Determine the (x, y) coordinate at the center of the cell enclosing the given text.  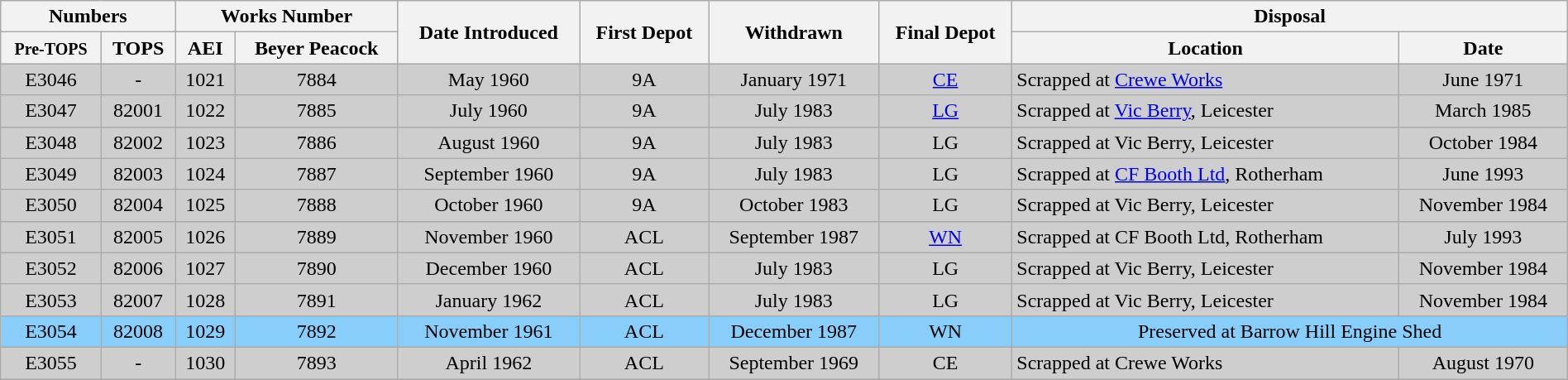
82004 (138, 205)
82005 (138, 237)
Works Number (286, 17)
7891 (316, 300)
July 1993 (1483, 237)
E3054 (51, 331)
October 1984 (1483, 142)
January 1962 (489, 300)
1029 (205, 331)
E3048 (51, 142)
82007 (138, 300)
Preserved at Barrow Hill Engine Shed (1290, 331)
Withdrawn (794, 32)
E3047 (51, 111)
October 1983 (794, 205)
July 1960 (489, 111)
7887 (316, 174)
1023 (205, 142)
September 1987 (794, 237)
March 1985 (1483, 111)
April 1962 (489, 363)
E3051 (51, 237)
October 1960 (489, 205)
82002 (138, 142)
January 1971 (794, 79)
AEI (205, 48)
82008 (138, 331)
82006 (138, 268)
1028 (205, 300)
December 1987 (794, 331)
E3049 (51, 174)
August 1970 (1483, 363)
7892 (316, 331)
E3046 (51, 79)
82001 (138, 111)
1025 (205, 205)
Beyer Peacock (316, 48)
1026 (205, 237)
7890 (316, 268)
E3053 (51, 300)
September 1969 (794, 363)
1024 (205, 174)
September 1960 (489, 174)
December 1960 (489, 268)
E3052 (51, 268)
7886 (316, 142)
Date (1483, 48)
1022 (205, 111)
E3055 (51, 363)
E3050 (51, 205)
Location (1206, 48)
November 1961 (489, 331)
Final Depot (944, 32)
June 1971 (1483, 79)
1027 (205, 268)
June 1993 (1483, 174)
82003 (138, 174)
7889 (316, 237)
May 1960 (489, 79)
1021 (205, 79)
1030 (205, 363)
Date Introduced (489, 32)
Numbers (88, 17)
7893 (316, 363)
7888 (316, 205)
Pre-TOPS (51, 48)
TOPS (138, 48)
August 1960 (489, 142)
First Depot (644, 32)
7884 (316, 79)
Disposal (1290, 17)
November 1960 (489, 237)
7885 (316, 111)
